Find where the given text appears and provide that cell's center as [x, y] coordinate. 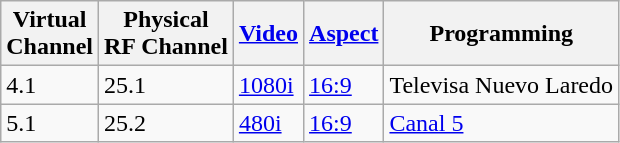
Aspect [344, 34]
25.1 [166, 85]
Canal 5 [502, 123]
VirtualChannel [50, 34]
5.1 [50, 123]
480i [268, 123]
PhysicalRF Channel [166, 34]
Programming [502, 34]
Video [268, 34]
4.1 [50, 85]
25.2 [166, 123]
Televisa Nuevo Laredo [502, 85]
1080i [268, 85]
